Output the (x, y) coordinate of the center of the cell containing the given text.  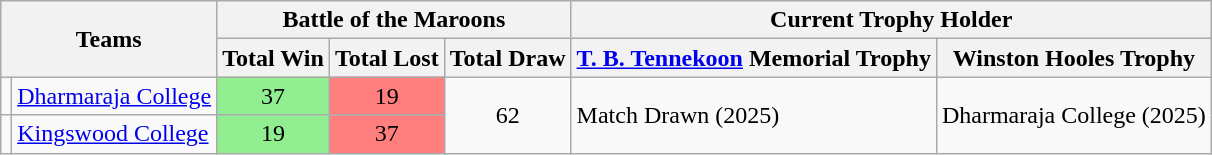
Battle of the Maroons (394, 20)
Total Lost (386, 58)
T. B. Tennekoon Memorial Trophy (754, 58)
Dharmaraja College (114, 96)
Current Trophy Holder (891, 20)
Total Win (274, 58)
Teams (109, 39)
Kingswood College (114, 134)
Winston Hooles Trophy (1074, 58)
Dharmaraja College (2025) (1074, 115)
Total Draw (508, 58)
62 (508, 115)
Match Drawn (2025) (754, 115)
